Find where the given text appears and provide that cell's center as (X, Y) coordinate. 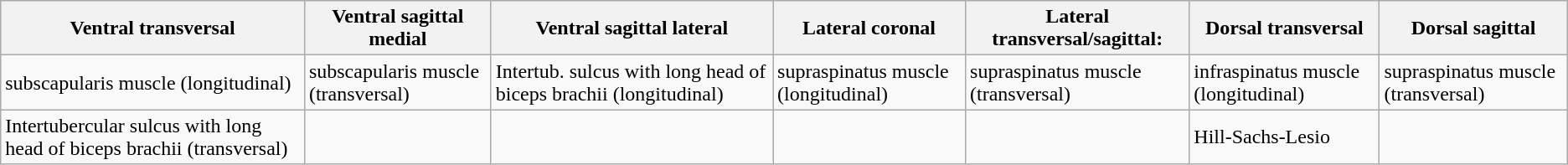
subscapularis muscle (longitudinal) (152, 82)
Dorsal transversal (1285, 28)
subscapularis muscle (transversal) (397, 82)
supraspinatus muscle (longitudinal) (869, 82)
Intertub. sulcus with long head of biceps brachii (longitudinal) (632, 82)
Intertubercular sulcus with long head of biceps brachii (transversal) (152, 137)
Lateral coronal (869, 28)
Ventral sagittal medial (397, 28)
Hill-Sachs-Lesio (1285, 137)
Ventral sagittal lateral (632, 28)
Lateral transversal/sagittal: (1077, 28)
Ventral transversal (152, 28)
infraspinatus muscle (longitudinal) (1285, 82)
Dorsal sagittal (1473, 28)
